Identify which cell holds the provided text, then report its (x, y) central coordinate. 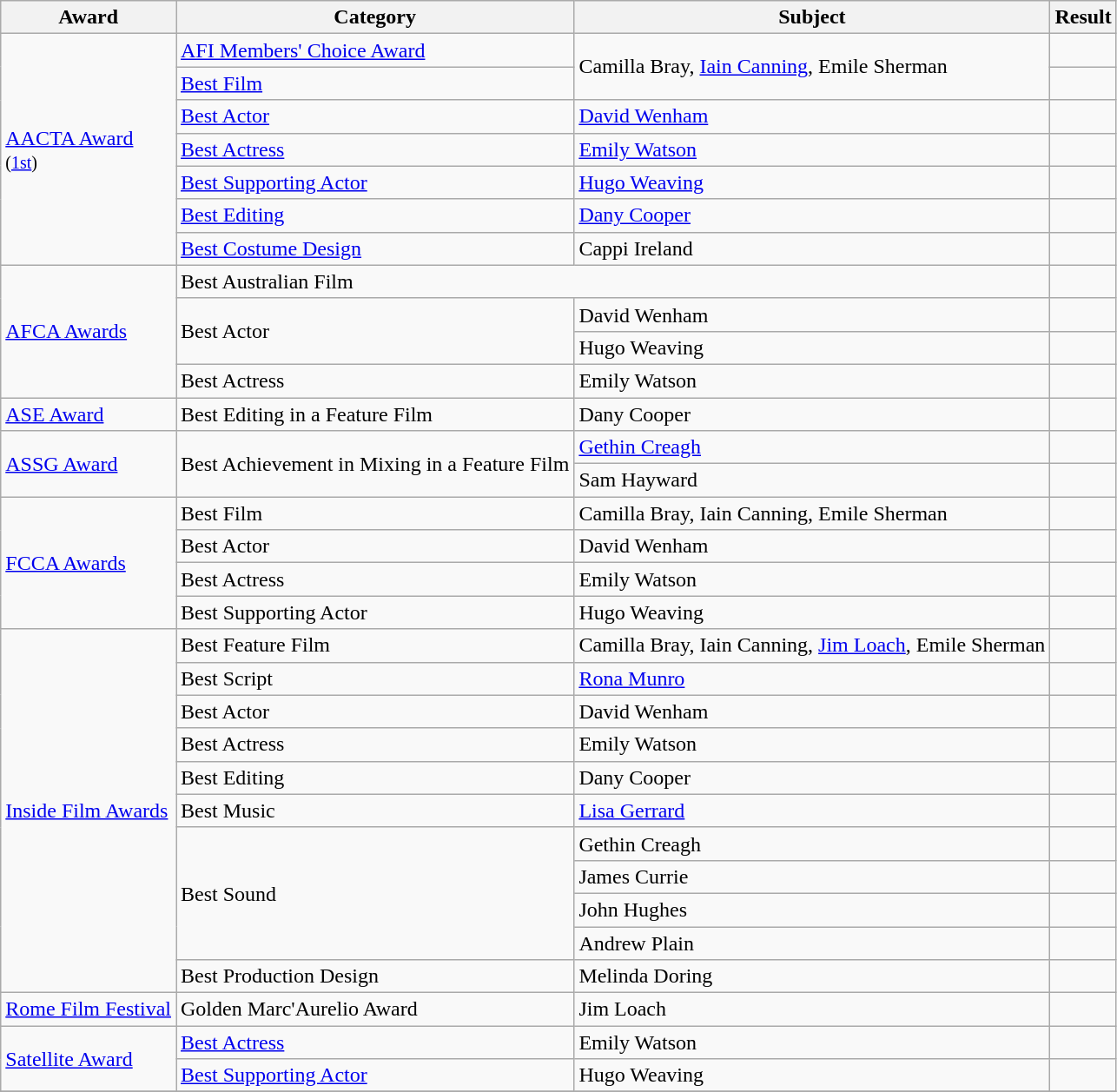
Inside Film Awards (89, 811)
FCCA Awards (89, 563)
Rona Munro (812, 678)
Satellite Award (89, 1059)
Best Production Design (374, 976)
James Currie (812, 877)
Best Australian Film (612, 281)
Best Script (374, 678)
Best Music (374, 811)
Andrew Plain (812, 943)
Best Achievement in Mixing in a Feature Film (374, 464)
Cappi Ireland (812, 248)
AACTA Award(1st) (89, 149)
Result (1083, 17)
ASSG Award (89, 464)
Best Feature Film (374, 645)
Best Sound (374, 893)
Award (89, 17)
AFCA Awards (89, 331)
Lisa Gerrard (812, 811)
Sam Hayward (812, 480)
Category (374, 17)
John Hughes (812, 910)
Jim Loach (812, 1009)
AFI Members' Choice Award (374, 50)
Subject (812, 17)
ASE Award (89, 414)
Rome Film Festival (89, 1009)
Best Editing in a Feature Film (374, 414)
Golden Marc'Aurelio Award (374, 1009)
Melinda Doring (812, 976)
Best Costume Design (374, 248)
Camilla Bray, Iain Canning, Jim Loach, Emile Sherman (812, 645)
